Locate the cell with the specified text and output its (x, y) center coordinate. 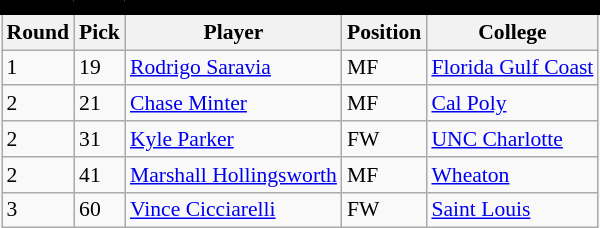
3 (38, 210)
UNC Charlotte (512, 139)
60 (100, 210)
Saint Louis (512, 210)
Marshall Hollingsworth (234, 175)
Chase Minter (234, 104)
Cal Poly (512, 104)
Florida Gulf Coast (512, 68)
Pick (100, 32)
1 (38, 68)
Round (38, 32)
Kyle Parker (234, 139)
Wheaton (512, 175)
21 (100, 104)
Vince Cicciarelli (234, 210)
College (512, 32)
41 (100, 175)
19 (100, 68)
Player (234, 32)
Position (384, 32)
Rodrigo Saravia (234, 68)
31 (100, 139)
